Locate the cell with the specified text and output its (X, Y) center coordinate. 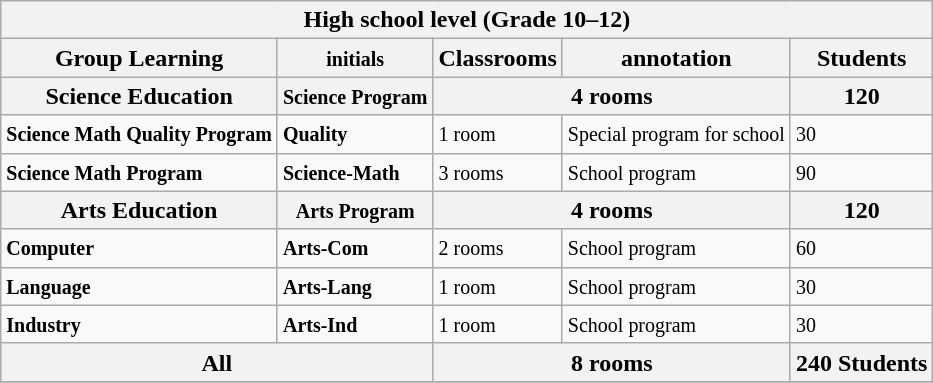
90 (861, 172)
Computer (140, 248)
Arts-Com (355, 248)
Arts-Lang (355, 286)
Science Math Quality Program (140, 134)
initials (355, 58)
Quality (355, 134)
Science Program (355, 96)
8 rooms (612, 362)
annotation (676, 58)
Students (861, 58)
Arts Education (140, 210)
240 Students (861, 362)
All (217, 362)
Arts Program (355, 210)
Classrooms (498, 58)
Arts-Ind (355, 324)
3 rooms (498, 172)
Industry (140, 324)
High school level (Grade 10–12) (467, 20)
Science Math Program (140, 172)
Science Education (140, 96)
Group Learning (140, 58)
60 (861, 248)
Language (140, 286)
Science-Math (355, 172)
2 rooms (498, 248)
Special program for school (676, 134)
